Return [X, Y] of the center of cell containing provided text 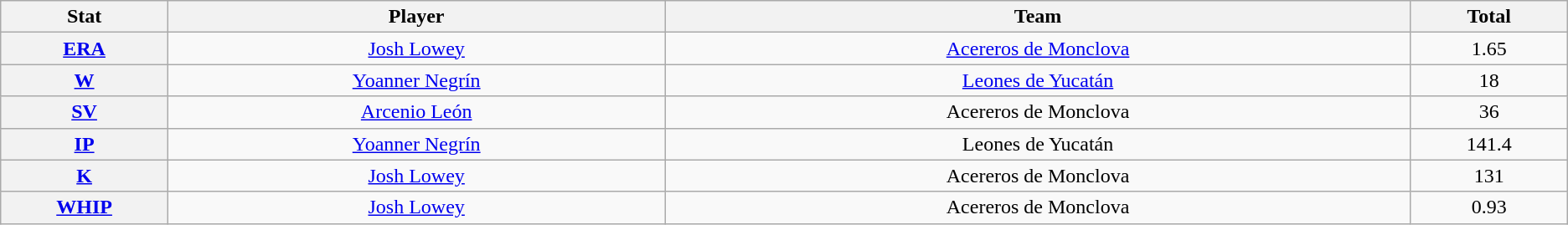
SV [85, 112]
WHIP [85, 207]
W [85, 80]
Player [416, 17]
Arcenio León [416, 112]
IP [85, 144]
0.93 [1489, 207]
36 [1489, 112]
18 [1489, 80]
Stat [85, 17]
1.65 [1489, 49]
K [85, 176]
ERA [85, 49]
131 [1489, 176]
Team [1038, 17]
Total [1489, 17]
141.4 [1489, 144]
